Search for the cell housing the specified text and yield its [X, Y] center coordinate. 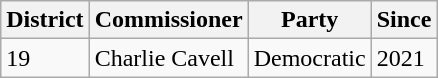
19 [45, 58]
2021 [404, 58]
Party [310, 20]
Commissioner [168, 20]
District [45, 20]
Democratic [310, 58]
Charlie Cavell [168, 58]
Since [404, 20]
